Pinpoint the cell where the given text exists, returning its [X, Y] midpoint coordinate. 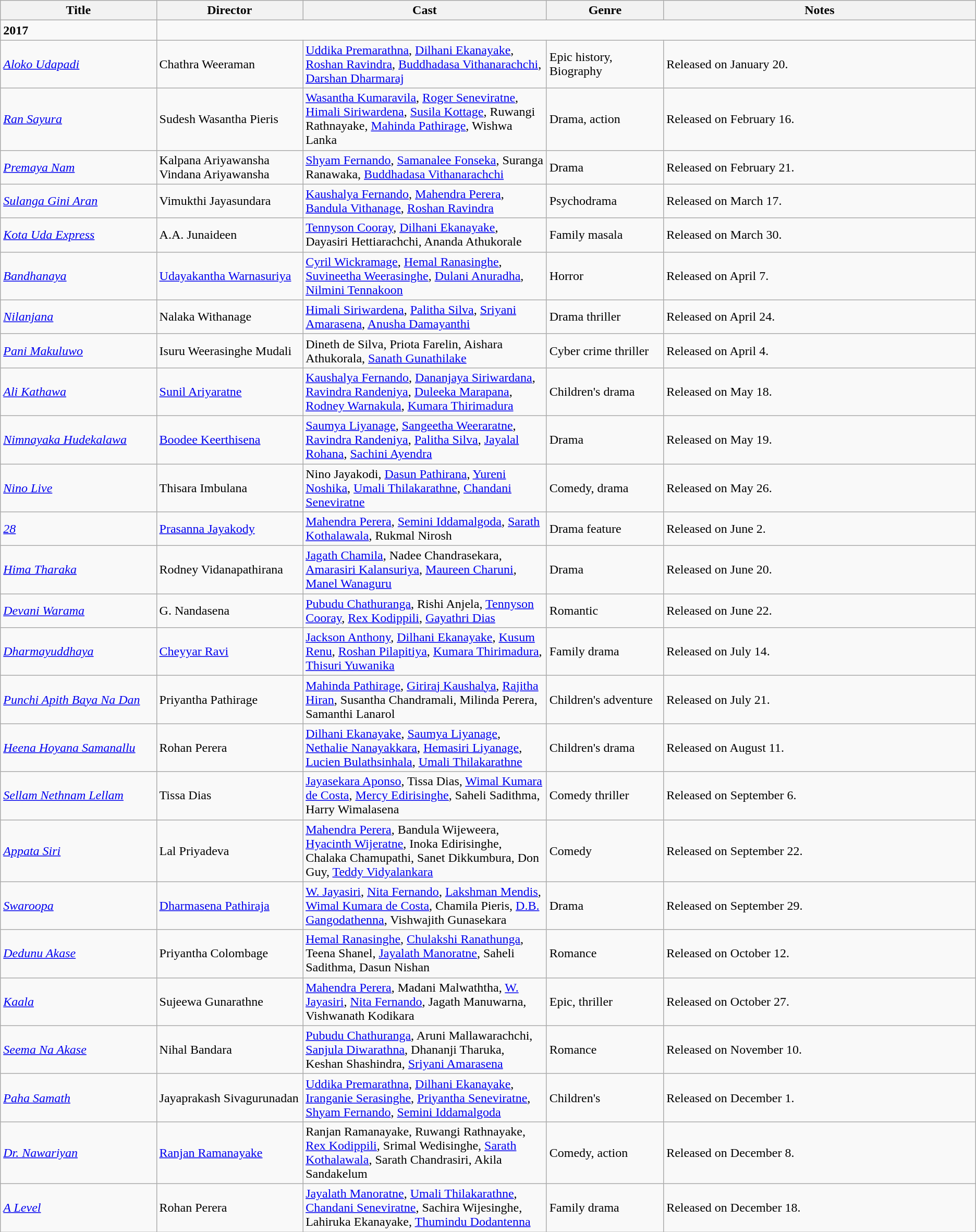
Released on July 21. [820, 700]
Dedunu Akase [78, 954]
Genre [605, 10]
Bandhanaya [78, 276]
Uddika Premarathna, Dilhani Ekanayake, Roshan Ravindra, Buddhadasa Vithanarachchi, Darshan Dharmaraj [425, 64]
Kota Uda Express [78, 235]
Jayasekara Aponso, Tissa Dias, Wimal Kumara de Costa, Mercy Edirisinghe, Saheli Sadithma, Harry Wimalasena [425, 796]
Released on July 14. [820, 652]
Nimnayaka Hudekalawa [78, 440]
Director [229, 10]
28 [78, 529]
Sulanga Gini Aran [78, 201]
Released on August 11. [820, 748]
Hima Tharaka [78, 570]
Shyam Fernando, Samanalee Fonseka, Suranga Ranawaka, Buddhadasa Vithanarachchi [425, 167]
Dharmasena Pathiraja [229, 906]
Tissa Dias [229, 796]
Tennyson Cooray, Dilhani Ekanayake, Dayasiri Hettiarachchi, Ananda Athukorale [425, 235]
Released on May 26. [820, 488]
Chathra Weeraman [229, 64]
A.A. Junaideen [229, 235]
Released on May 18. [820, 392]
Pubudu Chathuranga, Aruni Mallawarachchi, Sanjula Diwarathna, Dhananji Tharuka, Keshan Shashindra, Sriyani Amarasena [425, 1050]
Himali Siriwardena, Palitha Silva, Sriyani Amarasena, Anusha Damayanthi [425, 317]
Udayakantha Warnasuriya [229, 276]
Nilanjana [78, 317]
Released on February 21. [820, 167]
Sunil Ariyaratne [229, 392]
Notes [820, 10]
Kaushalya Fernando, Dananjaya Siriwardana, Ravindra Randeniya, Duleeka Marapana, Rodney Warnakula, Kumara Thirimadura [425, 392]
Prasanna Jayakody [229, 529]
Romantic [605, 611]
Dilhani Ekanayake, Saumya Liyanage, Nethalie Nanayakkara, Hemasiri Liyanage, Lucien Bulathsinhala, Umali Thilakarathne [425, 748]
Comedy, drama [605, 488]
W. Jayasiri, Nita Fernando, Lakshman Mendis, Wimal Kumara de Costa, Chamila Pieris, D.B. Gangodathenna, Vishwajith Gunasekara [425, 906]
Children's adventure [605, 700]
Paha Samath [78, 1097]
Jayalath Manoratne, Umali Thilakarathne, Chandani Seneviratne, Sachira Wijesinghe, Lahiruka Ekanayake, Thumindu Dodantenna [425, 1207]
Released on March 17. [820, 201]
A Level [78, 1207]
Wasantha Kumaravila, Roger Seneviratne, Himali Siriwardena, Susila Kottage, Ruwangi Rathnayake, Mahinda Pathirage, Wishwa Lanka [425, 119]
Drama feature [605, 529]
Drama, action [605, 119]
Jayaprakash Sivagurunadan [229, 1097]
Released on October 27. [820, 1002]
Hemal Ranasinghe, Chulakshi Ranathunga, Teena Shanel, Jayalath Manoratne, Saheli Sadithma, Dasun Nishan [425, 954]
Released on April 24. [820, 317]
Released on December 1. [820, 1097]
Released on June 22. [820, 611]
Family masala [605, 235]
Comedy, action [605, 1152]
Comedy thriller [605, 796]
Dr. Nawariyan [78, 1152]
Boodee Keerthisena [229, 440]
Nino Jayakodi, Dasun Pathirana, Yureni Noshika, Umali Thilakarathne, Chandani Seneviratne [425, 488]
Heena Hoyana Samanallu [78, 748]
Thisara Imbulana [229, 488]
Horror [605, 276]
Kaala [78, 1002]
Aloko Udapadi [78, 64]
Lal Priyadeva [229, 851]
Released on April 7. [820, 276]
Epic, thriller [605, 1002]
Priyantha Pathirage [229, 700]
Dineth de Silva, Priota Farelin, Aishara Athukorala, Sanath Gunathilake [425, 350]
2017 [78, 30]
Released on February 16. [820, 119]
Nalaka Withanage [229, 317]
Comedy [605, 851]
Epic history, Biography [605, 64]
Ranjan Ramanayake [229, 1152]
Released on June 20. [820, 570]
Released on December 18. [820, 1207]
Mahendra Perera, Madani Malwaththa, W. Jayasiri, Nita Fernando, Jagath Manuwarna, Vishwanath Kodikara [425, 1002]
Pani Makuluwo [78, 350]
Released on April 4. [820, 350]
Cyber crime thriller [605, 350]
Sellam Nethnam Lellam [78, 796]
Jagath Chamila, Nadee Chandrasekara, Amarasiri Kalansuriya, Maureen Charuni, Manel Wanaguru [425, 570]
Jackson Anthony, Dilhani Ekanayake, Kusum Renu, Roshan Pilapitiya, Kumara Thirimadura, Thisuri Yuwanika [425, 652]
Nihal Bandara [229, 1050]
Title [78, 10]
Released on September 6. [820, 796]
Premaya Nam [78, 167]
Released on December 8. [820, 1152]
Released on November 10. [820, 1050]
Saumya Liyanage, Sangeetha Weeraratne, Ravindra Randeniya, Palitha Silva, Jayalal Rohana, Sachini Ayendra [425, 440]
Released on March 30. [820, 235]
Ranjan Ramanayake, Ruwangi Rathnayake, Rex Kodippili, Srimal Wedisinghe, Sarath Kothalawala, Sarath Chandrasiri, Akila Sandakelum [425, 1152]
Cheyyar Ravi [229, 652]
Drama thriller [605, 317]
Released on May 19. [820, 440]
Kaushalya Fernando, Mahendra Perera, Bandula Vithanage, Roshan Ravindra [425, 201]
Punchi Apith Baya Na Dan [78, 700]
Vimukthi Jayasundara [229, 201]
Mahinda Pathirage, Giriraj Kaushalya, Rajitha Hiran, Susantha Chandramali, Milinda Perera, Samanthi Lanarol [425, 700]
Sudesh Wasantha Pieris [229, 119]
G. Nandasena [229, 611]
Cast [425, 10]
Nino Live [78, 488]
Released on June 2. [820, 529]
Uddika Premarathna, Dilhani Ekanayake, Iranganie Serasinghe, Priyantha Seneviratne, Shyam Fernando, Semini Iddamalgoda [425, 1097]
Seema Na Akase [78, 1050]
Psychodrama [605, 201]
Mahendra Perera, Bandula Wijeweera, Hyacinth Wijeratne, Inoka Edirisinghe, Chalaka Chamupathi, Sanet Dikkumbura, Don Guy, Teddy Vidyalankara [425, 851]
Isuru Weerasinghe Mudali [229, 350]
Released on October 12. [820, 954]
Cyril Wickramage, Hemal Ranasinghe, Suvineetha Weerasinghe, Dulani Anuradha, Nilmini Tennakoon [425, 276]
Kalpana Ariyawansha Vindana Ariyawansha [229, 167]
Devani Warama [78, 611]
Appata Siri [78, 851]
Swaroopa [78, 906]
Children's [605, 1097]
Pubudu Chathuranga, Rishi Anjela, Tennyson Cooray, Rex Kodippili, Gayathri Dias [425, 611]
Mahendra Perera, Semini Iddamalgoda, Sarath Kothalawala, Rukmal Nirosh [425, 529]
Released on September 22. [820, 851]
Released on September 29. [820, 906]
Priyantha Colombage [229, 954]
Released on January 20. [820, 64]
Sujeewa Gunarathne [229, 1002]
Dharmayuddhaya [78, 652]
Rodney Vidanapathirana [229, 570]
Ali Kathawa [78, 392]
Ran Sayura [78, 119]
